Determine the [X, Y] coordinate at the center of the cell enclosing the given text.  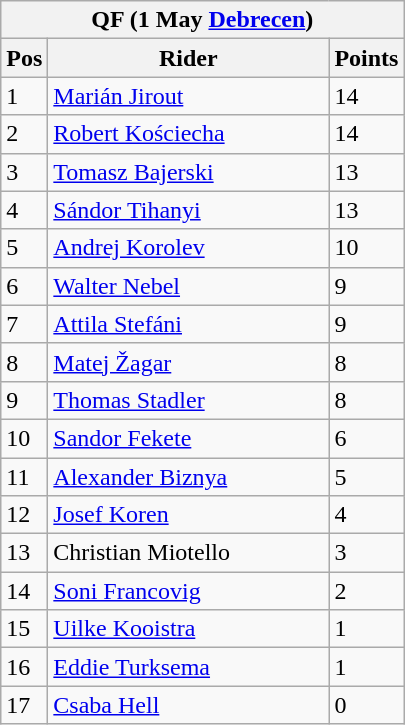
16 [24, 667]
Soni Francovig [188, 591]
Alexander Biznya [188, 477]
Walter Nebel [188, 286]
Josef Koren [188, 515]
Eddie Turksema [188, 667]
Pos [24, 58]
Attila Stefáni [188, 324]
Uilke Kooistra [188, 629]
Thomas Stadler [188, 400]
Rider [188, 58]
QF (1 May Debrecen) [202, 20]
Matej Žagar [188, 362]
11 [24, 477]
Sandor Fekete [188, 438]
Andrej Korolev [188, 248]
Robert Kościecha [188, 134]
Marián Jirout [188, 96]
Christian Miotello [188, 553]
Sándor Tihanyi [188, 210]
15 [24, 629]
0 [366, 705]
Points [366, 58]
7 [24, 324]
17 [24, 705]
Tomasz Bajerski [188, 172]
12 [24, 515]
Csaba Hell [188, 705]
